Detect which cell encompasses the target text, then output its [X, Y] center coordinate. 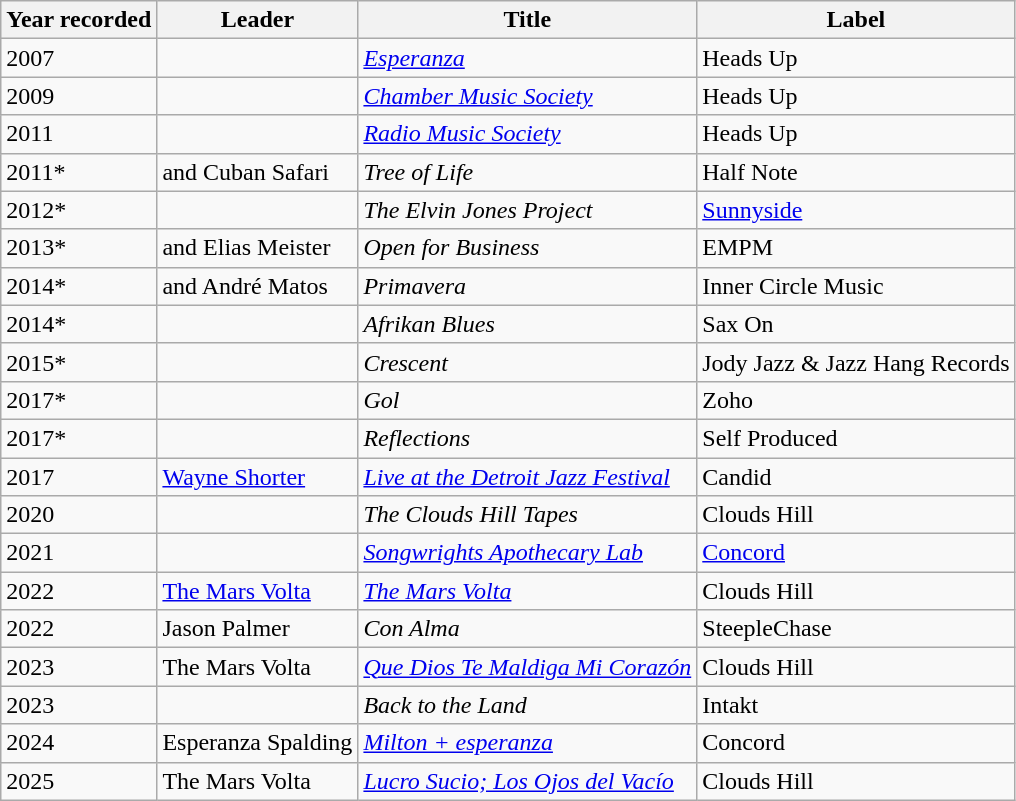
Primavera [528, 286]
2011 [79, 134]
Jason Palmer [258, 629]
Radio Music Society [528, 134]
2025 [79, 781]
Label [856, 20]
2024 [79, 743]
2007 [79, 58]
Esperanza Spalding [258, 743]
Inner Circle Music [856, 286]
and André Matos [258, 286]
Gol [528, 400]
Songwrights Apothecary Lab [528, 553]
Lucro Sucio; Los Ojos del Vacío [528, 781]
Intakt [856, 705]
Title [528, 20]
Sax On [856, 324]
The Elvin Jones Project [528, 210]
2013* [79, 248]
Chamber Music Society [528, 96]
Live at the Detroit Jazz Festival [528, 477]
Crescent [528, 362]
2011* [79, 172]
Con Alma [528, 629]
Year recorded [79, 20]
Que Dios Te Maldiga Mi Corazón [528, 667]
The Clouds Hill Tapes [528, 515]
Jody Jazz & Jazz Hang Records [856, 362]
Esperanza [528, 58]
Wayne Shorter [258, 477]
Afrikan Blues [528, 324]
and Elias Meister [258, 248]
2017 [79, 477]
2020 [79, 515]
Reflections [528, 438]
EMPM [856, 248]
Milton + esperanza [528, 743]
Self Produced [856, 438]
2012* [79, 210]
2015* [79, 362]
Leader [258, 20]
Zoho [856, 400]
Tree of Life [528, 172]
Half Note [856, 172]
2021 [79, 553]
Open for Business [528, 248]
Candid [856, 477]
Back to the Land [528, 705]
SteepleChase [856, 629]
and Cuban Safari [258, 172]
2009 [79, 96]
Sunnyside [856, 210]
